Detect which cell encompasses the target text, then output its (X, Y) center coordinate. 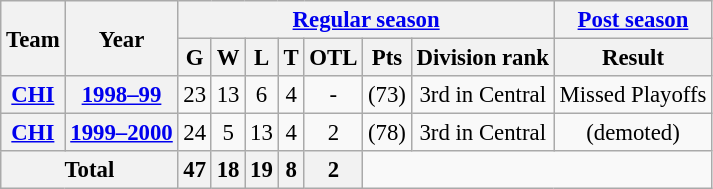
Missed Playoffs (633, 95)
W (228, 58)
Division rank (482, 58)
Post season (633, 20)
Team (33, 38)
24 (194, 133)
Total (90, 170)
19 (262, 170)
23 (194, 95)
1999–2000 (122, 133)
1998–99 (122, 95)
(demoted) (633, 133)
18 (228, 170)
5 (228, 133)
47 (194, 170)
Regular season (366, 20)
(73) (388, 95)
(78) (388, 133)
Year (122, 38)
Pts (388, 58)
Result (633, 58)
L (262, 58)
- (334, 95)
8 (291, 170)
G (194, 58)
6 (262, 95)
OTL (334, 58)
T (291, 58)
